From the cell containing the given text, extract its center point as (x, y) coordinate. 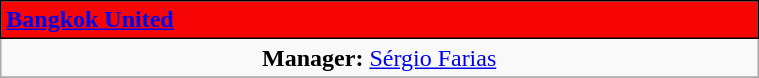
Manager: Sérgio Farias (380, 58)
Bangkok United (380, 20)
